Extract the [X, Y] coordinate from the center of the cell holding the provided text.  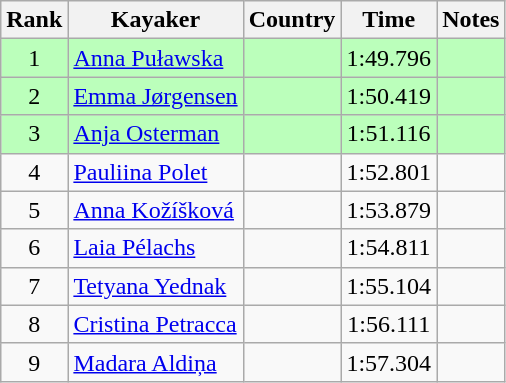
Anna Kožíšková [156, 210]
8 [34, 324]
Laia Pélachs [156, 248]
Emma Jørgensen [156, 96]
Madara Aldiņa [156, 362]
6 [34, 248]
Cristina Petracca [156, 324]
5 [34, 210]
4 [34, 172]
Time [389, 20]
3 [34, 134]
2 [34, 96]
7 [34, 286]
1:50.419 [389, 96]
Pauliina Polet [156, 172]
1:57.304 [389, 362]
9 [34, 362]
Country [292, 20]
1:54.811 [389, 248]
1:53.879 [389, 210]
Kayaker [156, 20]
1:56.111 [389, 324]
1:52.801 [389, 172]
Rank [34, 20]
1:49.796 [389, 58]
Anna Puławska [156, 58]
1:55.104 [389, 286]
1:51.116 [389, 134]
Tetyana Yednak [156, 286]
Notes [471, 20]
1 [34, 58]
Anja Osterman [156, 134]
